Find where the given text appears and provide that cell's center as (X, Y) coordinate. 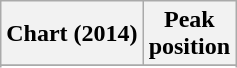
Peakposition (189, 34)
Chart (2014) (72, 34)
